Output the (X, Y) coordinate of the center of the cell containing the given text.  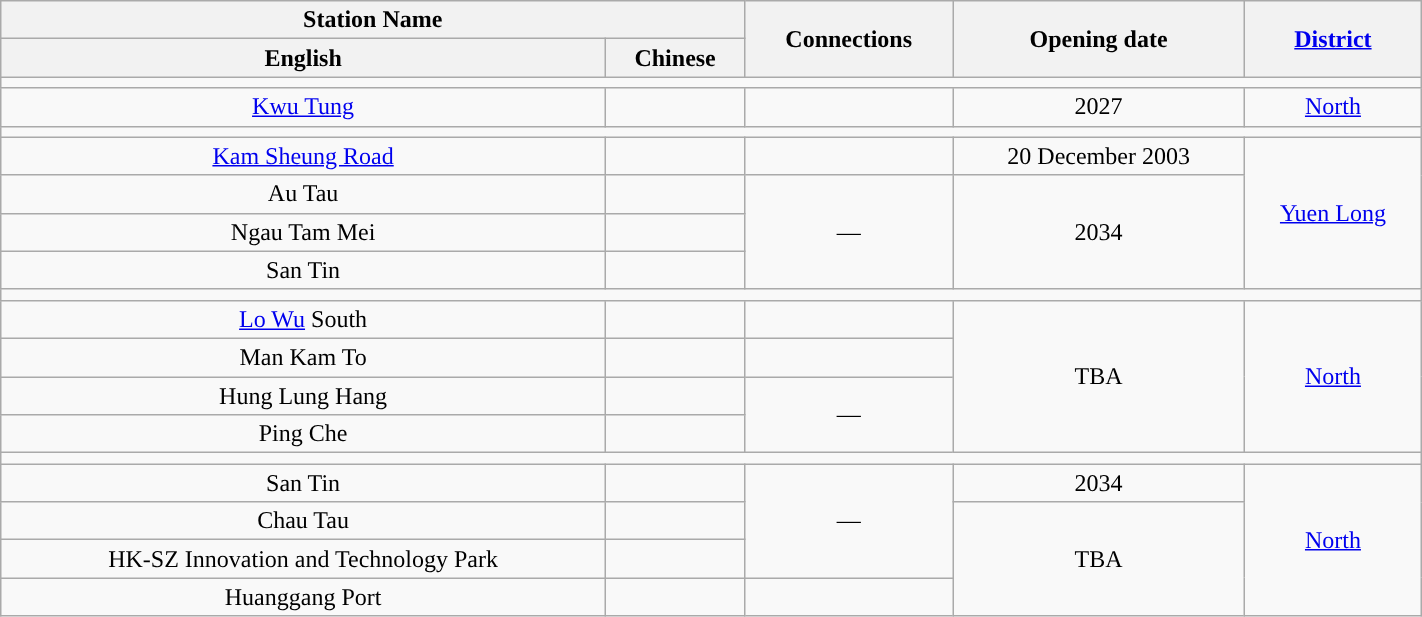
Opening date (1099, 39)
Hung Lung Hang (304, 395)
Kwu Tung (304, 107)
Au Tau (304, 194)
20 December 2003 (1099, 156)
Connections (849, 39)
Chau Tau (304, 521)
HK-SZ Innovation and Technology Park (304, 559)
Ngau Tam Mei (304, 232)
Huanggang Port (304, 597)
Yuen Long (1334, 213)
Lo Wu South (304, 319)
English (304, 58)
Man Kam To (304, 357)
Station Name (373, 20)
2027 (1099, 107)
Kam Sheung Road (304, 156)
Ping Che (304, 434)
District (1334, 39)
Chinese (674, 58)
